Return (x, y) of the center of cell containing provided text 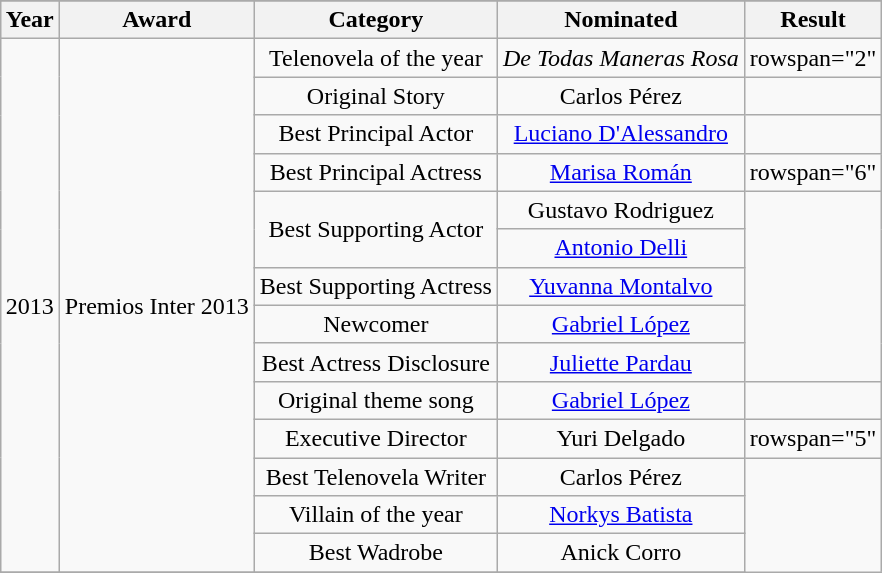
Villain of the year (376, 515)
rowspan="6" (813, 172)
Antonio Delli (620, 248)
Award (156, 20)
Marisa Román (620, 172)
Best Supporting Actor (376, 229)
Best Actress Disclosure (376, 362)
Premios Inter 2013 (156, 306)
Juliette Pardau (620, 362)
Result (813, 20)
Best Wadrobe (376, 553)
Anick Corro (620, 553)
Telenovela of the year (376, 58)
Yuri Delgado (620, 438)
2013 (30, 306)
Original Story (376, 96)
Year (30, 20)
Nominated (620, 20)
rowspan="5" (813, 438)
Best Supporting Actress (376, 286)
Best Telenovela Writer (376, 477)
Best Principal Actor (376, 134)
Luciano D'Alessandro (620, 134)
Executive Director (376, 438)
Yuvanna Montalvo (620, 286)
De Todas Maneras Rosa (620, 58)
Best Principal Actress (376, 172)
Category (376, 20)
Original theme song (376, 400)
Gustavo Rodriguez (620, 210)
rowspan="2" (813, 58)
Newcomer (376, 324)
Norkys Batista (620, 515)
